Provide the (x, y) coordinate of the cell's center where the given text is located.  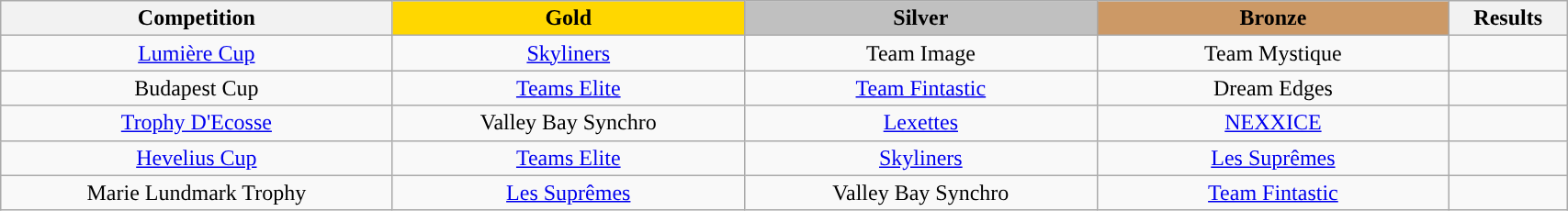
Competition (197, 18)
Silver (921, 18)
Team Mystique (1273, 53)
Trophy D'Ecosse (197, 123)
Bronze (1273, 18)
Budapest Cup (197, 88)
Team Image (921, 53)
Gold (569, 18)
NEXXICE (1273, 123)
Marie Lundmark Trophy (197, 193)
Dream Edges (1273, 88)
Lexettes (921, 123)
Results (1508, 18)
Hevelius Cup (197, 158)
Lumière Cup (197, 53)
